Provide the [x, y] coordinate of the cell's center where the given text is located.  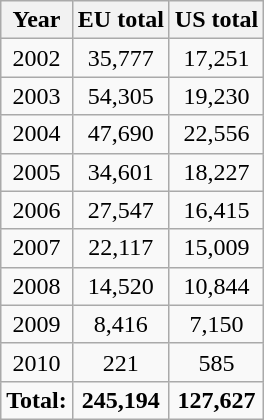
245,194 [120, 400]
7,150 [216, 324]
34,601 [120, 172]
17,251 [216, 58]
19,230 [216, 96]
27,547 [120, 210]
127,627 [216, 400]
16,415 [216, 210]
2006 [37, 210]
US total [216, 20]
15,009 [216, 248]
22,556 [216, 134]
2004 [37, 134]
18,227 [216, 172]
22,117 [120, 248]
8,416 [120, 324]
2003 [37, 96]
EU total [120, 20]
221 [120, 362]
2002 [37, 58]
47,690 [120, 134]
Year [37, 20]
35,777 [120, 58]
2005 [37, 172]
2009 [37, 324]
14,520 [120, 286]
2007 [37, 248]
10,844 [216, 286]
Total: [37, 400]
2010 [37, 362]
2008 [37, 286]
585 [216, 362]
54,305 [120, 96]
